Return the [X, Y] coordinate for the center point of the cell that contains the specified text.  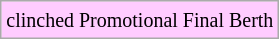
clinched Promotional Final Berth [140, 20]
